Output the (x, y) coordinate of the center of the cell containing the given text.  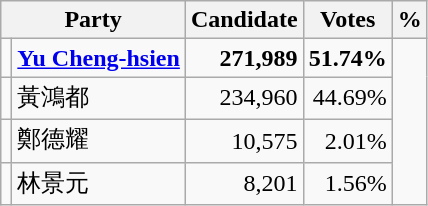
44.69% (348, 98)
10,575 (244, 140)
1.56% (348, 184)
Party (94, 20)
黃鴻都 (99, 98)
% (410, 20)
Votes (348, 20)
Candidate (244, 20)
2.01% (348, 140)
林景元 (99, 184)
鄭德耀 (99, 140)
234,960 (244, 98)
Yu Cheng-hsien (99, 58)
8,201 (244, 184)
271,989 (244, 58)
51.74% (348, 58)
